Capture the cell that displays the provided text and extract its [X, Y] central coordinate. 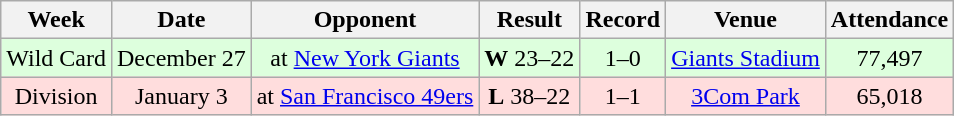
Wild Card [56, 58]
3Com Park [746, 96]
Giants Stadium [746, 58]
Division [56, 96]
Opponent [365, 20]
Date [181, 20]
1–1 [623, 96]
W 23–22 [530, 58]
65,018 [889, 96]
77,497 [889, 58]
Record [623, 20]
1–0 [623, 58]
December 27 [181, 58]
at New York Giants [365, 58]
Week [56, 20]
Attendance [889, 20]
Result [530, 20]
at San Francisco 49ers [365, 96]
Venue [746, 20]
L 38–22 [530, 96]
January 3 [181, 96]
